Find where the given text appears and provide that cell's center as [X, Y] coordinate. 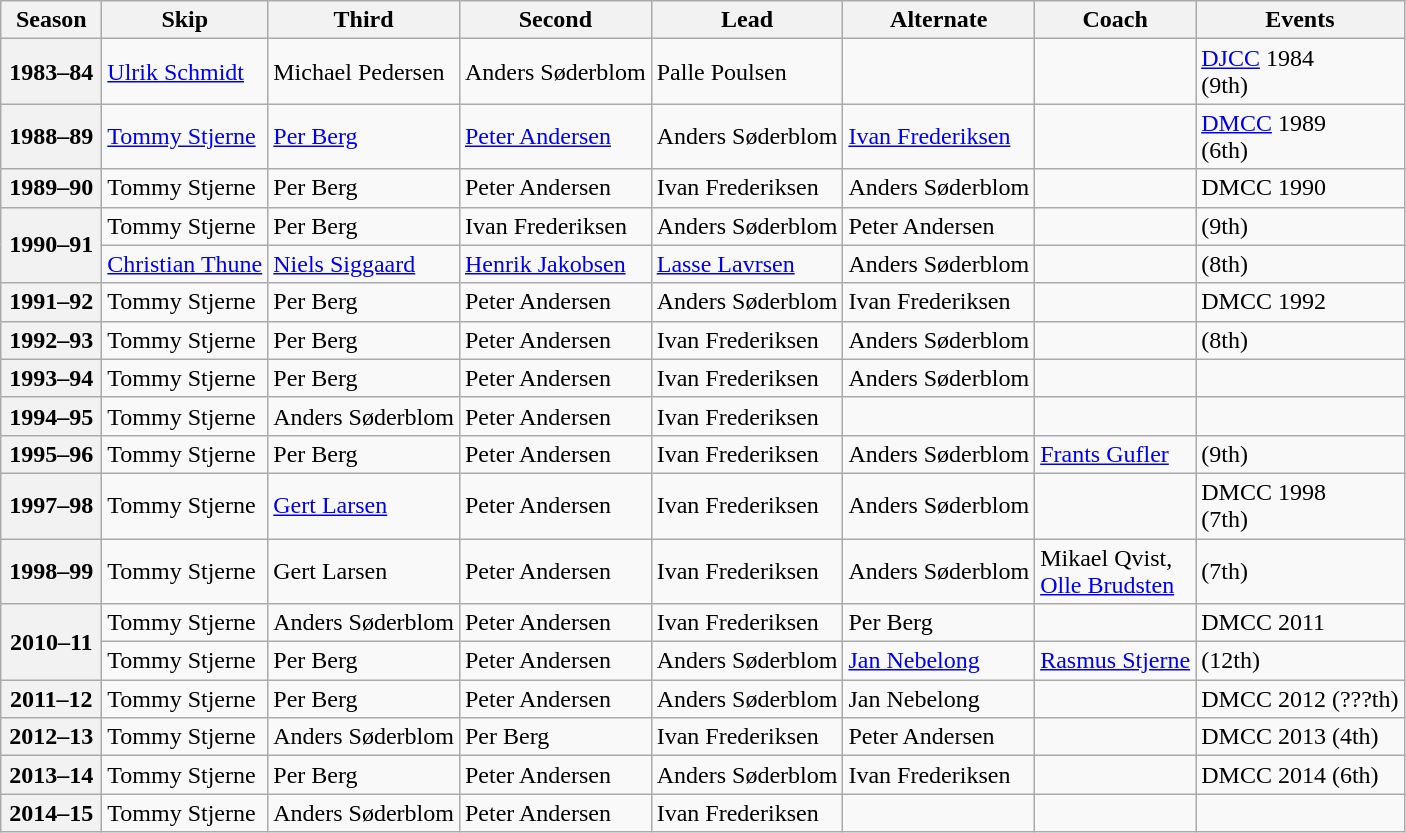
1989–90 [52, 188]
1990–91 [52, 245]
DMCC 2013 (4th) [1300, 737]
DMCC 2011 [1300, 623]
Events [1300, 20]
2014–15 [52, 813]
Mikael Qvist,Olle Brudsten [1116, 570]
DMCC 1992 [1300, 302]
2011–12 [52, 699]
1983–84 [52, 72]
Season [52, 20]
Coach [1116, 20]
DMCC 2012 (???th) [1300, 699]
1988–89 [52, 136]
DMCC 1990 [1300, 188]
Second [555, 20]
Alternate [939, 20]
Skip [185, 20]
1991–92 [52, 302]
DMCC 1998 (7th) [1300, 506]
(7th) [1300, 570]
Lead [747, 20]
1994–95 [52, 416]
DMCC 1989 (6th) [1300, 136]
Palle Poulsen [747, 72]
DJCC 1984 (9th) [1300, 72]
1993–94 [52, 378]
2012–13 [52, 737]
Michael Pedersen [364, 72]
Rasmus Stjerne [1116, 661]
Christian Thune [185, 264]
Third [364, 20]
Lasse Lavrsen [747, 264]
1998–99 [52, 570]
2013–14 [52, 775]
1995–96 [52, 454]
Frants Gufler [1116, 454]
1997–98 [52, 506]
Niels Siggaard [364, 264]
1992–93 [52, 340]
2010–11 [52, 642]
(12th) [1300, 661]
Ulrik Schmidt [185, 72]
Henrik Jakobsen [555, 264]
DMCC 2014 (6th) [1300, 775]
